Provide the (X, Y) coordinate of the cell's center where the given text is located.  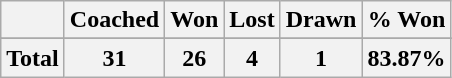
26 (194, 58)
Total (33, 58)
4 (252, 58)
Won (194, 20)
% Won (406, 20)
Drawn (321, 20)
83.87% (406, 58)
31 (114, 58)
Lost (252, 20)
1 (321, 58)
Coached (114, 20)
